Detect which cell encompasses the target text, then output its [X, Y] center coordinate. 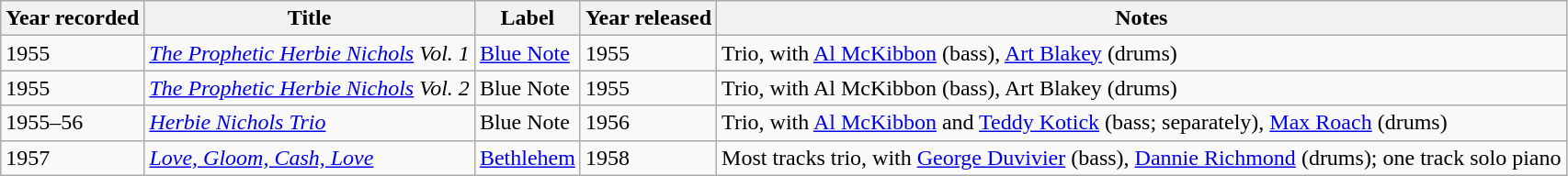
Bethlehem [528, 158]
1958 [648, 158]
Herbie Nichols Trio [309, 123]
1956 [648, 123]
Year released [648, 18]
Trio, with Al McKibbon and Teddy Kotick (bass; separately), Max Roach (drums) [1142, 123]
Title [309, 18]
The Prophetic Herbie Nichols Vol. 1 [309, 53]
1955–56 [73, 123]
Year recorded [73, 18]
Love, Gloom, Cash, Love [309, 158]
1957 [73, 158]
Notes [1142, 18]
Most tracks trio, with George Duvivier (bass), Dannie Richmond (drums); one track solo piano [1142, 158]
Label [528, 18]
The Prophetic Herbie Nichols Vol. 2 [309, 88]
